From the cell containing the given text, extract its center point as (x, y) coordinate. 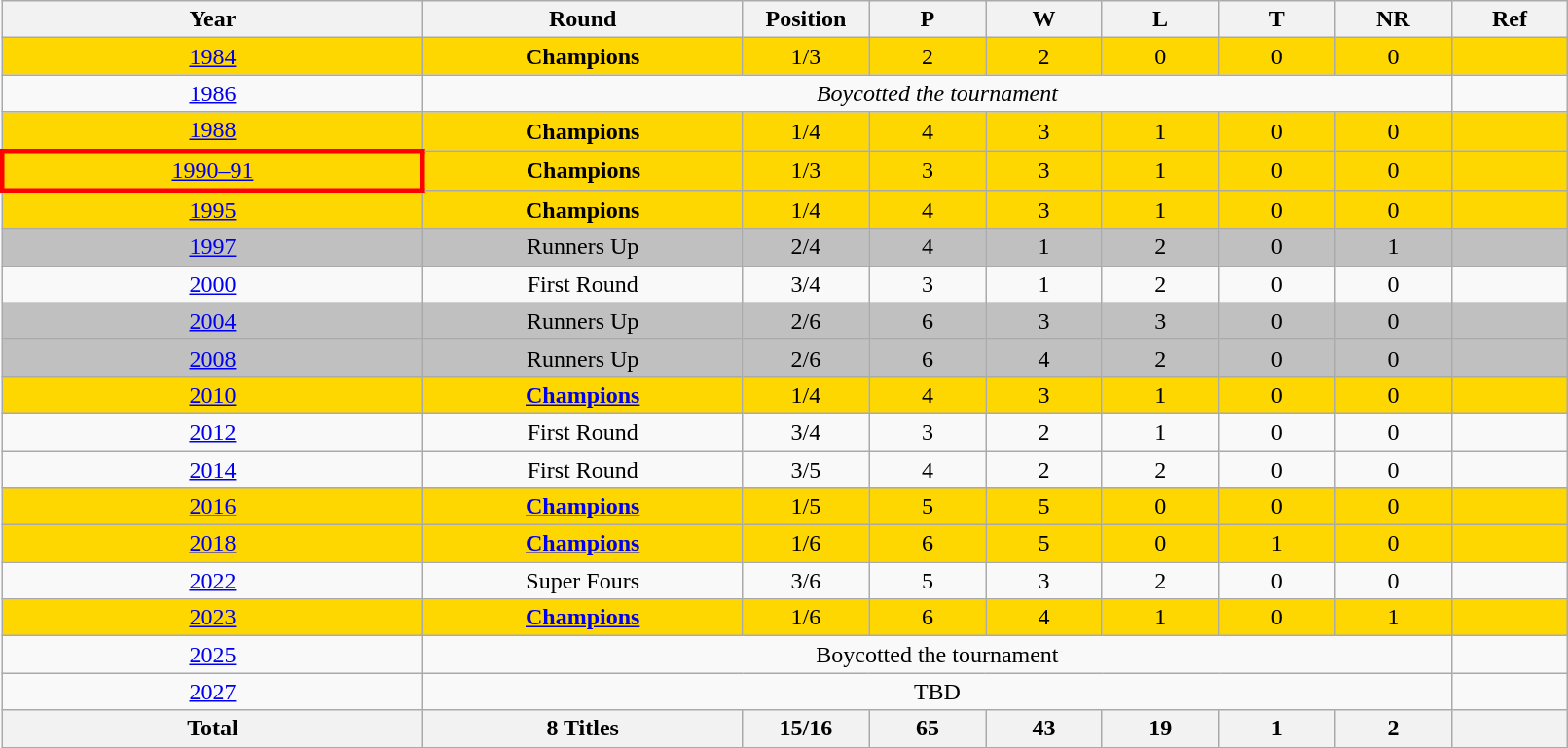
1986 (212, 93)
1984 (212, 56)
TBD (938, 692)
2016 (212, 507)
Round (583, 19)
Super Fours (583, 581)
19 (1160, 729)
2014 (212, 470)
NR (1394, 19)
1997 (212, 247)
Ref (1510, 19)
65 (928, 729)
2010 (212, 395)
2008 (212, 358)
1988 (212, 131)
L (1160, 19)
2023 (212, 618)
15/16 (806, 729)
2000 (212, 284)
3/6 (806, 581)
Year (212, 19)
2012 (212, 432)
3/5 (806, 470)
P (928, 19)
1995 (212, 210)
2004 (212, 321)
Position (806, 19)
T (1277, 19)
1/5 (806, 507)
Total (212, 729)
8 Titles (583, 729)
W (1044, 19)
1990–91 (212, 169)
2/4 (806, 247)
2027 (212, 692)
2022 (212, 581)
43 (1044, 729)
2018 (212, 544)
2025 (212, 655)
